Return the (x, y) coordinate for the center point of the cell that contains the specified text.  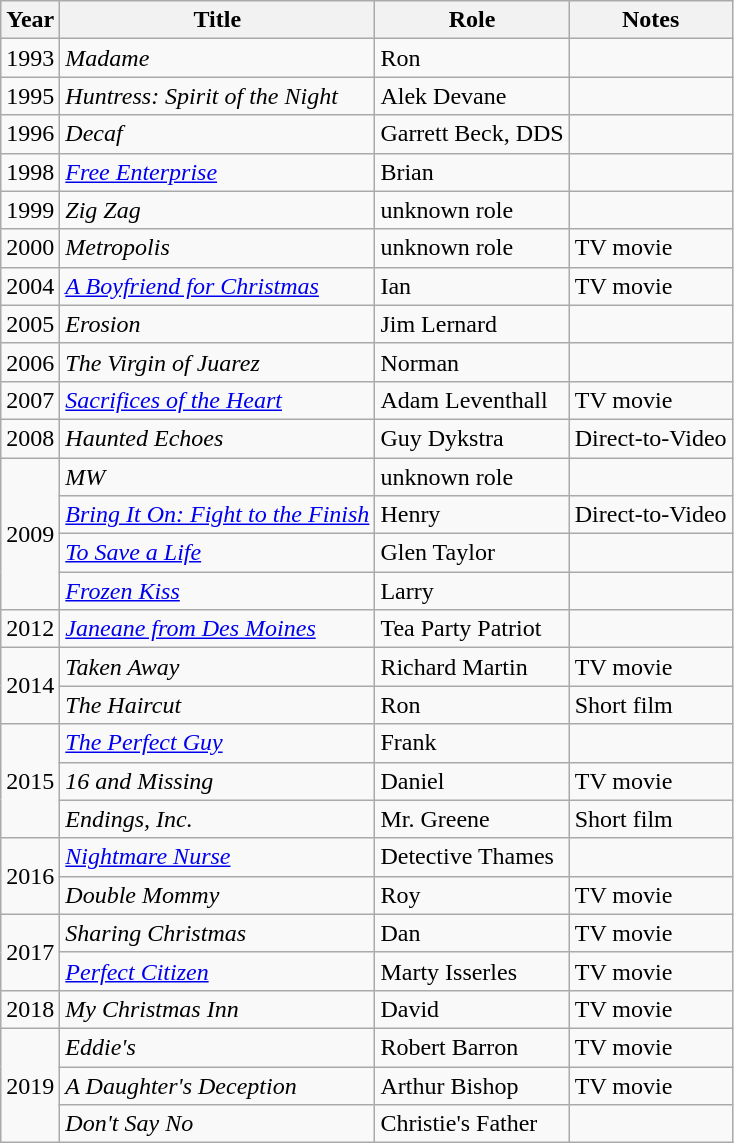
Richard Martin (472, 667)
1995 (30, 96)
2007 (30, 400)
2016 (30, 876)
Henry (472, 515)
2008 (30, 438)
Guy Dykstra (472, 438)
Nightmare Nurse (218, 857)
Decaf (218, 134)
The Haircut (218, 705)
Sacrifices of the Heart (218, 400)
Double Mommy (218, 895)
Endings, Inc. (218, 819)
Brian (472, 172)
Free Enterprise (218, 172)
Frozen Kiss (218, 591)
Tea Party Patriot (472, 629)
Zig Zag (218, 210)
Sharing Christmas (218, 933)
Alek Devane (472, 96)
Title (218, 20)
Metropolis (218, 248)
1993 (30, 58)
Robert Barron (472, 1047)
Detective Thames (472, 857)
2009 (30, 534)
Notes (650, 20)
Jim Lernard (472, 324)
Dan (472, 933)
Frank (472, 743)
The Perfect Guy (218, 743)
Mr. Greene (472, 819)
Eddie's (218, 1047)
David (472, 1009)
Marty Isserles (472, 971)
Daniel (472, 781)
2015 (30, 781)
2019 (30, 1085)
1996 (30, 134)
Bring It On: Fight to the Finish (218, 515)
Taken Away (218, 667)
2014 (30, 686)
Roy (472, 895)
2004 (30, 286)
2018 (30, 1009)
Ian (472, 286)
Don't Say No (218, 1124)
1999 (30, 210)
A Daughter's Deception (218, 1085)
Arthur Bishop (472, 1085)
2017 (30, 952)
Adam Leventhall (472, 400)
Larry (472, 591)
Garrett Beck, DDS (472, 134)
A Boyfriend for Christmas (218, 286)
16 and Missing (218, 781)
Erosion (218, 324)
Perfect Citizen (218, 971)
To Save a Life (218, 553)
Year (30, 20)
Huntress: Spirit of the Night (218, 96)
Christie's Father (472, 1124)
Madame (218, 58)
Glen Taylor (472, 553)
2012 (30, 629)
My Christmas Inn (218, 1009)
Haunted Echoes (218, 438)
2000 (30, 248)
Norman (472, 362)
The Virgin of Juarez (218, 362)
2006 (30, 362)
Janeane from Des Moines (218, 629)
MW (218, 477)
1998 (30, 172)
Role (472, 20)
2005 (30, 324)
